For the text-containing cell, return its midpoint in [x, y] coordinate format. 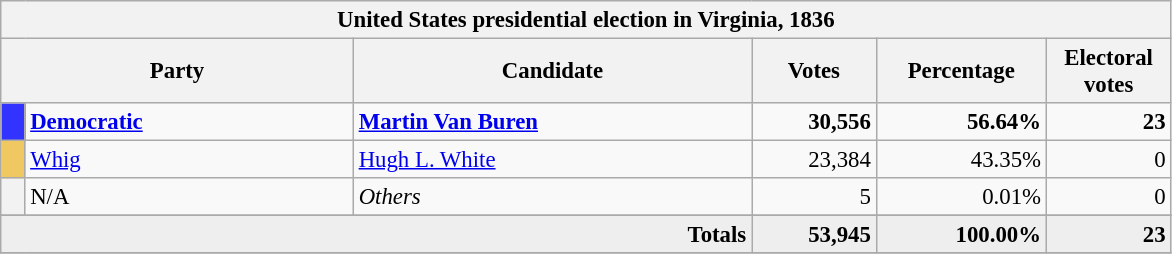
Party [178, 72]
Votes [814, 72]
Totals [376, 235]
43.35% [961, 160]
Whig [189, 160]
30,556 [814, 122]
23,384 [814, 160]
100.00% [961, 235]
Hugh L. White [552, 160]
53,945 [814, 235]
Martin Van Buren [552, 122]
Percentage [961, 72]
Others [552, 197]
Candidate [552, 72]
56.64% [961, 122]
N/A [189, 197]
Electoral votes [1108, 72]
0.01% [961, 197]
United States presidential election in Virginia, 1836 [586, 20]
Democratic [189, 122]
5 [814, 197]
